For the text-containing cell, return its midpoint in [X, Y] coordinate format. 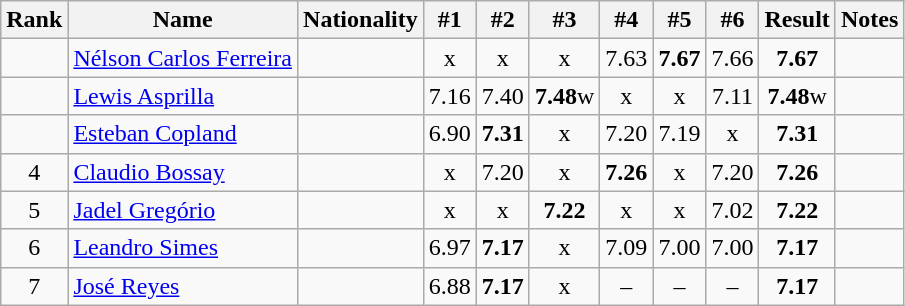
Jadel Gregório [183, 210]
Leandro Simes [183, 248]
#3 [564, 20]
6.88 [450, 286]
7.19 [680, 134]
7.02 [732, 210]
5 [34, 210]
#2 [502, 20]
Claudio Bossay [183, 172]
Result [797, 20]
Name [183, 20]
7.11 [732, 96]
4 [34, 172]
Nationality [361, 20]
#5 [680, 20]
Notes [869, 20]
#6 [732, 20]
6.90 [450, 134]
7.63 [626, 58]
7.09 [626, 248]
Nélson Carlos Ferreira [183, 58]
7.40 [502, 96]
7.66 [732, 58]
Rank [34, 20]
Lewis Asprilla [183, 96]
7.16 [450, 96]
6.97 [450, 248]
6 [34, 248]
#4 [626, 20]
José Reyes [183, 286]
#1 [450, 20]
7 [34, 286]
Esteban Copland [183, 134]
